Detect which cell encompasses the target text, then output its (X, Y) center coordinate. 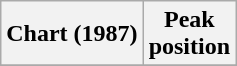
Chart (1987) (72, 34)
Peak position (189, 34)
